From the cell containing the given text, extract its center point as (X, Y) coordinate. 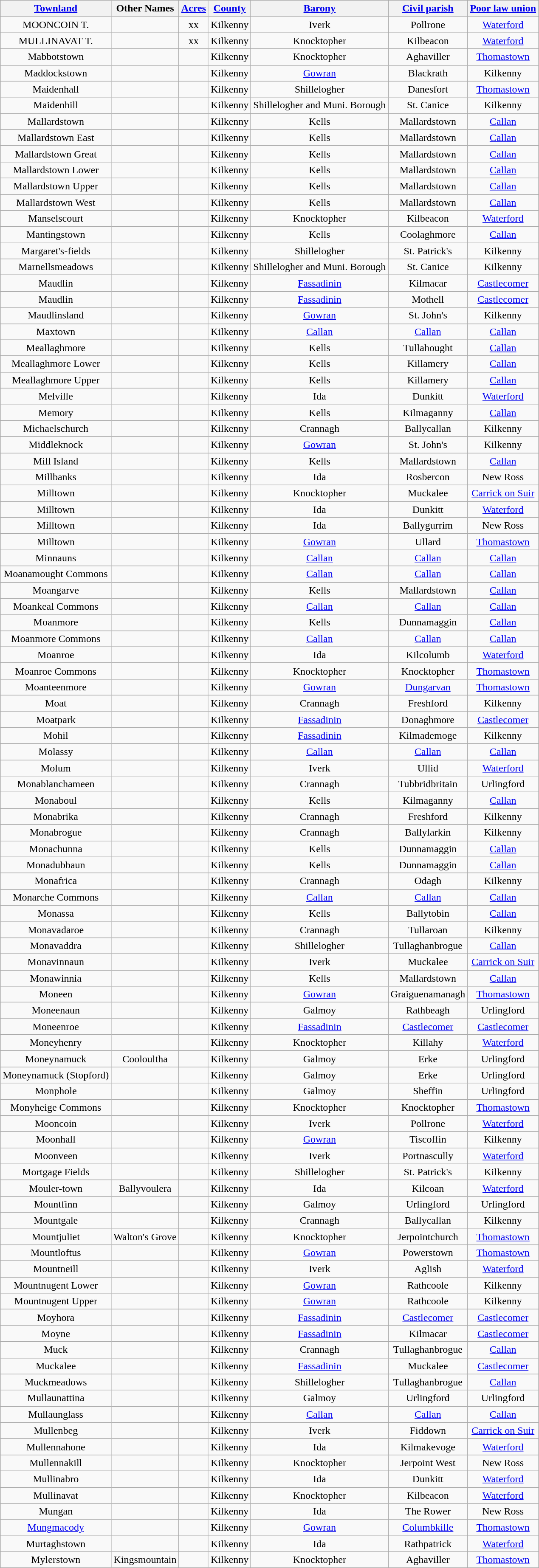
Mountnugent Lower (56, 1285)
Moonveen (56, 1156)
Mortgage Fields (56, 1172)
Mullennahone (56, 1447)
Mill Island (56, 461)
Jerpoint West (428, 1463)
Moanroe (56, 655)
Mabbotstown (56, 57)
Millbanks (56, 477)
Moneynamuck (56, 1059)
Ullard (428, 542)
Rathbeagh (428, 1011)
Rosbercon (428, 477)
Moat (56, 703)
Townland (56, 8)
Killahy (428, 1043)
Kilmakevoge (428, 1447)
Kingsmountain (145, 1560)
Mullaunglass (56, 1414)
Mooncoin (56, 1123)
Portnascully (428, 1156)
Odagh (428, 881)
Manselscourt (56, 219)
Civil parish (428, 8)
Mullenbeg (56, 1430)
Marnellsmeadows (56, 267)
Graiguenamanagh (428, 994)
Mountneill (56, 1269)
Monabrogue (56, 833)
Moneenaun (56, 1011)
Tullahought (428, 348)
Ballytobin (428, 913)
Moyhora (56, 1317)
Monafrica (56, 881)
Margaret's-fields (56, 251)
Mouler-town (56, 1188)
Murtaghstown (56, 1544)
Moatpark (56, 720)
Middleknock (56, 445)
Melville (56, 396)
Mantingstown (56, 235)
Tullaroan (428, 929)
Mullaunattina (56, 1398)
Walton's Grove (145, 1237)
Maddockstown (56, 73)
Monavaddra (56, 946)
Moneynamuck (Stopford) (56, 1075)
Mungmacody (56, 1528)
Monachunna (56, 849)
Kilcoan (428, 1188)
Monyheige Commons (56, 1107)
Mullennakill (56, 1463)
Mountjuliet (56, 1237)
Mountfinn (56, 1204)
County (229, 8)
Kilcolumb (428, 655)
Mullinabro (56, 1479)
Mallardstown East (56, 138)
Monabrika (56, 816)
Maidenhall (56, 89)
Moanteenmore (56, 687)
Maidenhill (56, 105)
Meallaghmore (56, 348)
Moankeal Commons (56, 606)
Mylerstown (56, 1560)
Rathpatrick (428, 1544)
MULLINAVAT T. (56, 41)
Monassa (56, 913)
Donaghmore (428, 720)
Monphole (56, 1091)
Muckmeadows (56, 1382)
Tiscoffin (428, 1140)
Kilmademoge (428, 736)
Moneen (56, 994)
Coolaghmore (428, 235)
Monavadaroe (56, 929)
Cooloultha (145, 1059)
Mountloftus (56, 1253)
Mountnugent Upper (56, 1301)
Jerpointchurch (428, 1237)
Tubbridbritain (428, 784)
The Rower (428, 1512)
Mallardstown Upper (56, 186)
Moneyhenry (56, 1043)
Moanmore Commons (56, 639)
Mothell (428, 299)
Moanamought Commons (56, 574)
Columbkille (428, 1528)
Mallardstown Great (56, 154)
Mullinavat (56, 1495)
Ballylarkin (428, 833)
Molassy (56, 752)
Mohil (56, 736)
Ullid (428, 768)
Danesfort (428, 89)
Moangarve (56, 590)
Blackrath (428, 73)
Powerstown (428, 1253)
Dungarvan (428, 687)
Monarche Commons (56, 897)
Molum (56, 768)
Memory (56, 412)
Moonhall (56, 1140)
Meallaghmore Upper (56, 380)
Monawinnia (56, 978)
Moanmore (56, 622)
Maudlinsland (56, 315)
Monadubbaun (56, 865)
Sheffin (428, 1091)
Moneenroe (56, 1027)
Monaboul (56, 800)
Muck (56, 1350)
Monablanchameen (56, 784)
Mountgale (56, 1220)
Acres (194, 8)
Aglish (428, 1269)
Poor law union (503, 8)
Fiddown (428, 1430)
Moyne (56, 1334)
Moanroe Commons (56, 671)
Maxtown (56, 332)
Mallardstown Lower (56, 170)
Barony (319, 8)
Meallaghmore Lower (56, 364)
Other Names (145, 8)
Minnauns (56, 558)
Mallardstown West (56, 203)
MOONCOIN T. (56, 25)
Mungan (56, 1512)
Ballygurrim (428, 526)
Monavinnaun (56, 962)
Ballyvoulera (145, 1188)
Michaelschurch (56, 428)
